Pinpoint the cell where the given text exists, returning its (x, y) midpoint coordinate. 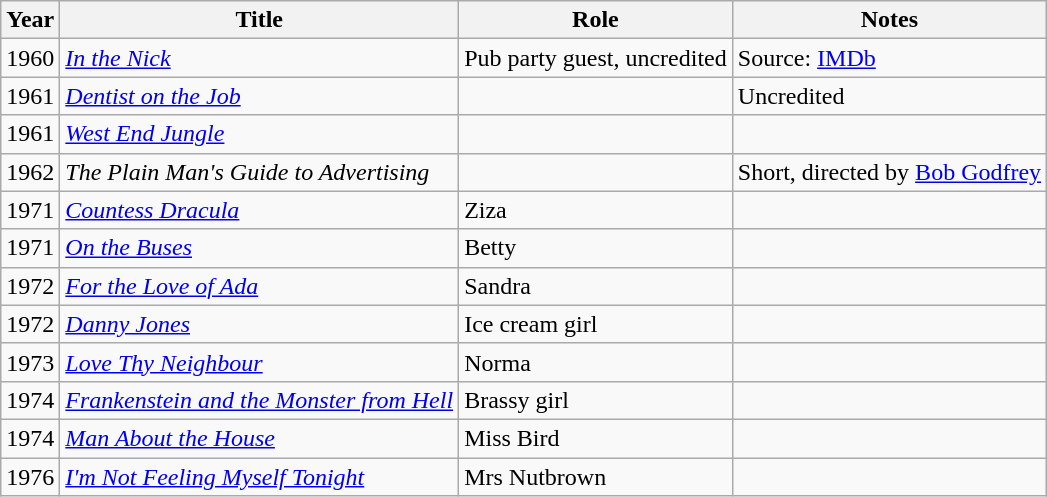
Betty (596, 248)
Mrs Nutbrown (596, 477)
Title (260, 20)
Ziza (596, 210)
Frankenstein and the Monster from Hell (260, 400)
Countess Dracula (260, 210)
For the Love of Ada (260, 286)
Miss Bird (596, 438)
Notes (889, 20)
1960 (30, 58)
Uncredited (889, 96)
Man About the House (260, 438)
West End Jungle (260, 134)
In the Nick (260, 58)
Year (30, 20)
Love Thy Neighbour (260, 362)
Source: IMDb (889, 58)
Pub party guest, uncredited (596, 58)
1962 (30, 172)
Role (596, 20)
Brassy girl (596, 400)
1976 (30, 477)
On the Buses (260, 248)
Dentist on the Job (260, 96)
I'm Not Feeling Myself Tonight (260, 477)
Danny Jones (260, 324)
Ice cream girl (596, 324)
1973 (30, 362)
Short, directed by Bob Godfrey (889, 172)
Sandra (596, 286)
The Plain Man's Guide to Advertising (260, 172)
Norma (596, 362)
